Determine the (x, y) coordinate at the center of the cell enclosing the given text.  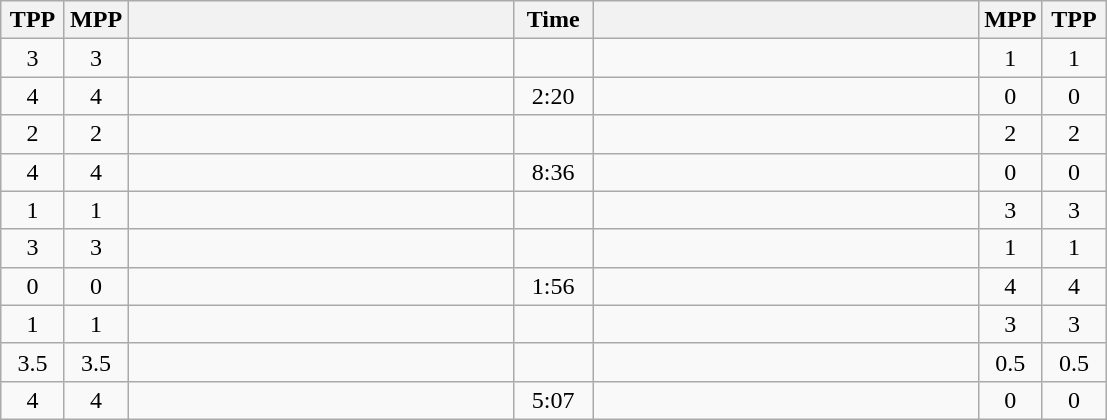
8:36 (554, 172)
5:07 (554, 400)
1:56 (554, 286)
Time (554, 20)
2:20 (554, 96)
